Determine the (x, y) coordinate at the center of the cell enclosing the given text.  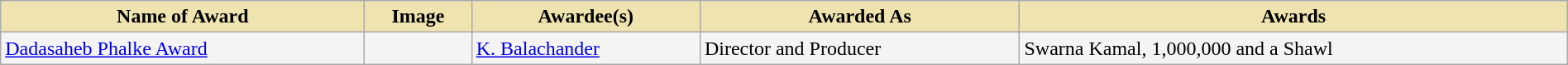
Awards (1293, 17)
Swarna Kamal, 1,000,000 and a Shawl (1293, 48)
Image (418, 17)
Awarded As (860, 17)
Director and Producer (860, 48)
Name of Award (183, 17)
Awardee(s) (586, 17)
K. Balachander (586, 48)
Dadasaheb Phalke Award (183, 48)
